Output the (X, Y) coordinate of the center of the cell containing the given text.  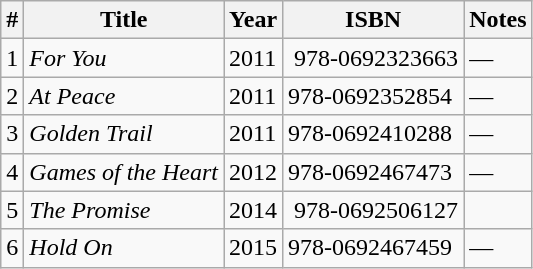
The Promise (124, 210)
978-0692506127 (374, 210)
4 (12, 172)
At Peace (124, 96)
Hold On (124, 248)
2015 (254, 248)
978-0692410288 (374, 134)
# (12, 20)
For You (124, 58)
978-0692467459 (374, 248)
Golden Trail (124, 134)
978-0692323663 (374, 58)
2014 (254, 210)
2012 (254, 172)
Notes (498, 20)
1 (12, 58)
978-0692467473 (374, 172)
ISBN (374, 20)
Year (254, 20)
Title (124, 20)
2 (12, 96)
6 (12, 248)
3 (12, 134)
978-0692352854 (374, 96)
5 (12, 210)
Games of the Heart (124, 172)
